Scan for the cell matching the given text and deliver its (X, Y) coordinate at center. 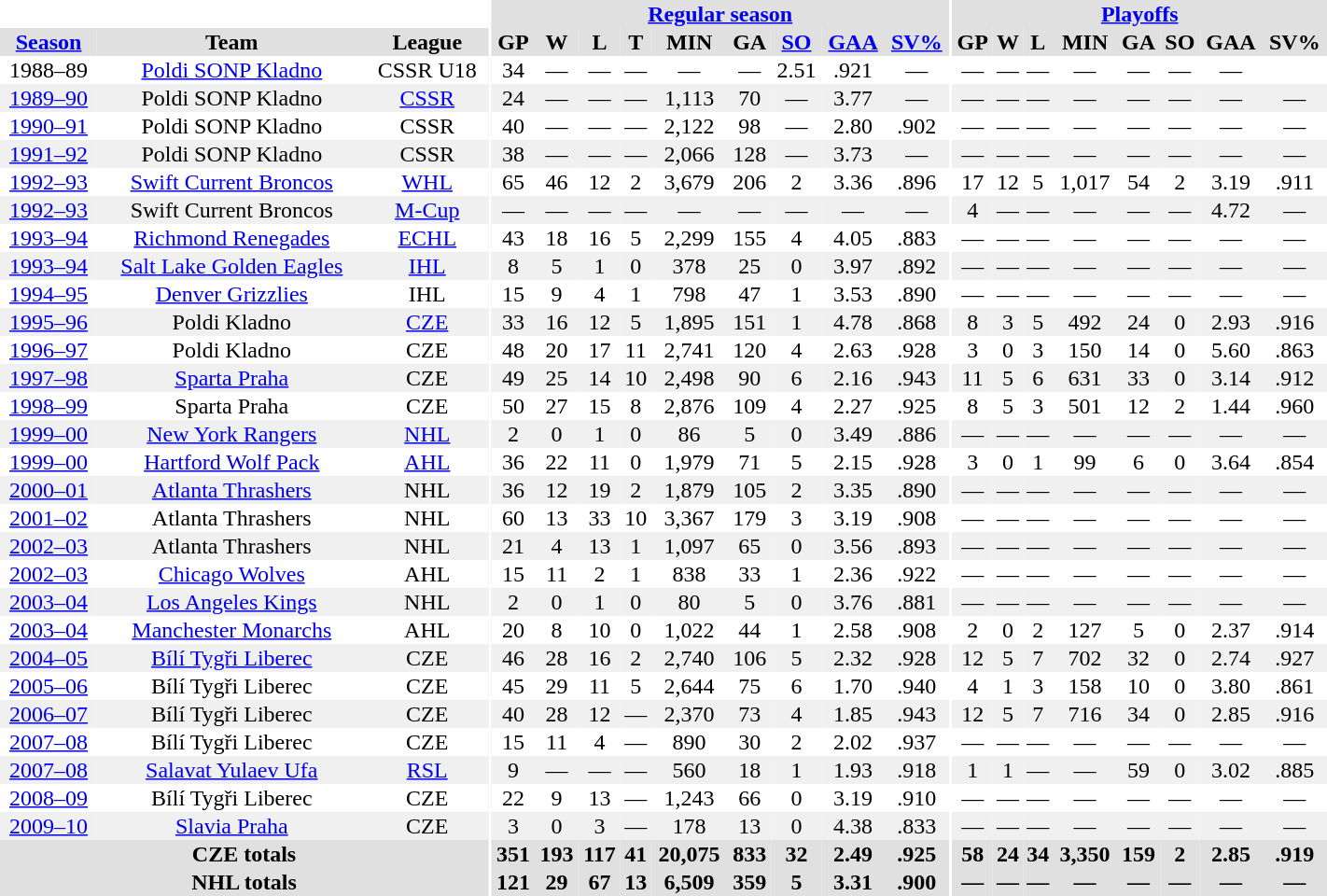
3.35 (853, 490)
CSSR U18 (427, 70)
128 (750, 154)
117 (599, 854)
T (636, 42)
Slavia Praha (231, 826)
2.58 (853, 630)
.927 (1295, 658)
WHL (427, 182)
Team (231, 42)
49 (513, 378)
38 (513, 154)
.902 (916, 126)
2001–02 (49, 518)
3.36 (853, 182)
359 (750, 882)
3.14 (1230, 378)
Manchester Monarchs (231, 630)
Season (49, 42)
2,299 (689, 238)
43 (513, 238)
1995–96 (49, 322)
.881 (916, 602)
109 (750, 406)
2.80 (853, 126)
71 (750, 462)
1,879 (689, 490)
158 (1085, 686)
Los Angeles Kings (231, 602)
.937 (916, 742)
2,498 (689, 378)
3.53 (853, 294)
2009–10 (49, 826)
1,097 (689, 546)
4.05 (853, 238)
2.37 (1230, 630)
.861 (1295, 686)
30 (750, 742)
3.73 (853, 154)
1.85 (853, 714)
99 (1085, 462)
27 (556, 406)
702 (1085, 658)
86 (689, 434)
67 (599, 882)
3,350 (1085, 854)
378 (689, 266)
2,370 (689, 714)
155 (750, 238)
80 (689, 602)
70 (750, 98)
19 (599, 490)
798 (689, 294)
6,509 (689, 882)
.921 (853, 70)
4.38 (853, 826)
2.02 (853, 742)
1996–97 (49, 350)
44 (750, 630)
98 (750, 126)
2,066 (689, 154)
4.78 (853, 322)
54 (1138, 182)
.886 (916, 434)
178 (689, 826)
.833 (916, 826)
Hartford Wolf Pack (231, 462)
.896 (916, 182)
3.77 (853, 98)
.940 (916, 686)
2.63 (853, 350)
.914 (1295, 630)
59 (1138, 770)
1989–90 (49, 98)
New York Rangers (231, 434)
631 (1085, 378)
2008–09 (49, 798)
206 (750, 182)
159 (1138, 854)
492 (1085, 322)
193 (556, 854)
5.60 (1230, 350)
1991–92 (49, 154)
2.49 (853, 854)
501 (1085, 406)
1,895 (689, 322)
127 (1085, 630)
58 (972, 854)
.863 (1295, 350)
2.74 (1230, 658)
2.36 (853, 574)
106 (750, 658)
2.32 (853, 658)
1,022 (689, 630)
560 (689, 770)
Salt Lake Golden Eagles (231, 266)
M-Cup (427, 210)
1,243 (689, 798)
.892 (916, 266)
66 (750, 798)
.885 (1295, 770)
.960 (1295, 406)
ECHL (427, 238)
.910 (916, 798)
.893 (916, 546)
73 (750, 714)
3,679 (689, 182)
150 (1085, 350)
Salavat Yulaev Ufa (231, 770)
47 (750, 294)
3.56 (853, 546)
20,075 (689, 854)
2,876 (689, 406)
21 (513, 546)
3.31 (853, 882)
151 (750, 322)
.868 (916, 322)
90 (750, 378)
2.15 (853, 462)
351 (513, 854)
833 (750, 854)
CZE totals (244, 854)
2006–07 (49, 714)
50 (513, 406)
120 (750, 350)
.883 (916, 238)
.900 (916, 882)
838 (689, 574)
2.16 (853, 378)
Denver Grizzlies (231, 294)
NHL totals (244, 882)
.911 (1295, 182)
121 (513, 882)
716 (1085, 714)
2.93 (1230, 322)
League (427, 42)
3.49 (853, 434)
41 (636, 854)
.912 (1295, 378)
105 (750, 490)
1.44 (1230, 406)
1998–99 (49, 406)
.854 (1295, 462)
Regular season (720, 14)
1.93 (853, 770)
60 (513, 518)
2.51 (797, 70)
2,122 (689, 126)
Playoffs (1139, 14)
2004–05 (49, 658)
45 (513, 686)
3.64 (1230, 462)
Richmond Renegades (231, 238)
2000–01 (49, 490)
2.27 (853, 406)
3.76 (853, 602)
3.02 (1230, 770)
3.80 (1230, 686)
1.70 (853, 686)
2005–06 (49, 686)
.922 (916, 574)
1,979 (689, 462)
1,017 (1085, 182)
3,367 (689, 518)
2,644 (689, 686)
1988–89 (49, 70)
890 (689, 742)
2,740 (689, 658)
2,741 (689, 350)
Chicago Wolves (231, 574)
1,113 (689, 98)
.919 (1295, 854)
RSL (427, 770)
48 (513, 350)
179 (750, 518)
1990–91 (49, 126)
1994–95 (49, 294)
4.72 (1230, 210)
1997–98 (49, 378)
75 (750, 686)
.918 (916, 770)
3.97 (853, 266)
